Output the (X, Y) coordinate of the center of the cell containing the given text.  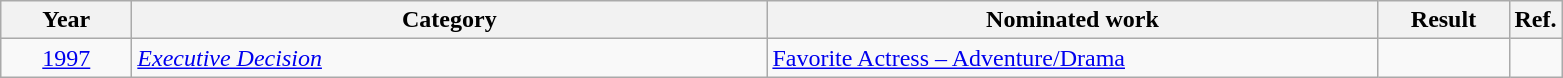
Category (450, 20)
Year (66, 20)
Result (1444, 20)
1997 (66, 58)
Nominated work (1072, 20)
Executive Decision (450, 58)
Ref. (1536, 20)
Favorite Actress – Adventure/Drama (1072, 58)
